For the text-containing cell, return its midpoint in (X, Y) coordinate format. 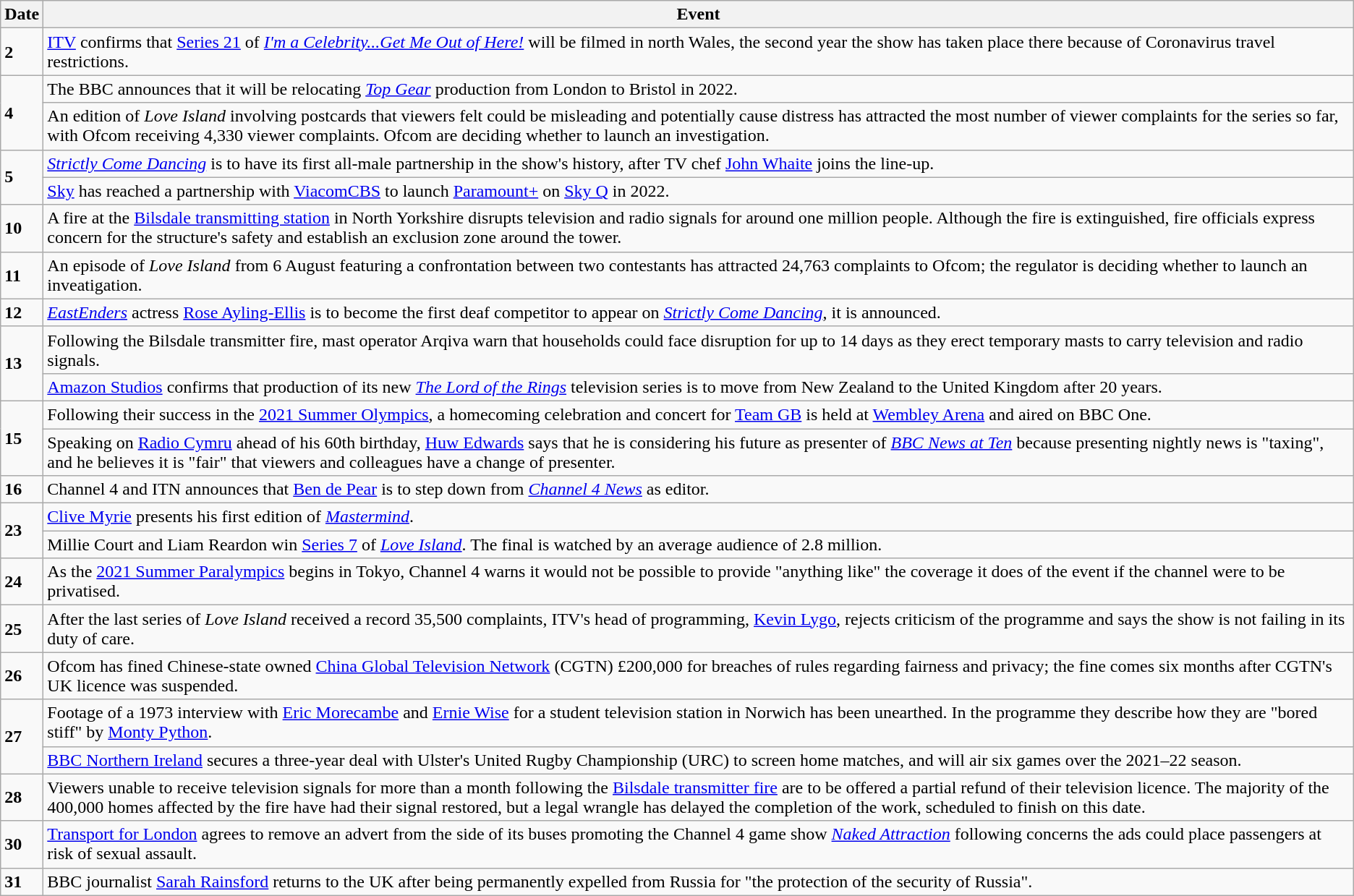
Event (699, 14)
10 (22, 229)
26 (22, 675)
2 (22, 52)
30 (22, 845)
31 (22, 882)
BBC journalist Sarah Rainsford returns to the UK after being permanently expelled from Russia for "the protection of the security of Russia". (699, 882)
The BBC announces that it will be relocating Top Gear production from London to Bristol in 2022. (699, 89)
EastEnders actress Rose Ayling-Ellis is to become the first deaf competitor to appear on Strictly Come Dancing, it is announced. (699, 312)
13 (22, 363)
12 (22, 312)
Strictly Come Dancing is to have its first all-male partnership in the show's history, after TV chef John Whaite joins the line-up. (699, 163)
11 (22, 275)
27 (22, 736)
Following their success in the 2021 Summer Olympics, a homecoming celebration and concert for Team GB is held at Wembley Arena and aired on BBC One. (699, 414)
Sky has reached a partnership with ViacomCBS to launch Paramount+ on Sky Q in 2022. (699, 191)
Date (22, 14)
Channel 4 and ITN announces that Ben de Pear is to step down from Channel 4 News as editor. (699, 490)
25 (22, 629)
16 (22, 490)
28 (22, 797)
23 (22, 531)
15 (22, 438)
Clive Myrie presents his first edition of Mastermind. (699, 517)
4 (22, 113)
5 (22, 177)
Millie Court and Liam Reardon win Series 7 of Love Island. The final is watched by an average audience of 2.8 million. (699, 545)
24 (22, 581)
